Output the (X, Y) coordinate of the center of the cell containing the given text.  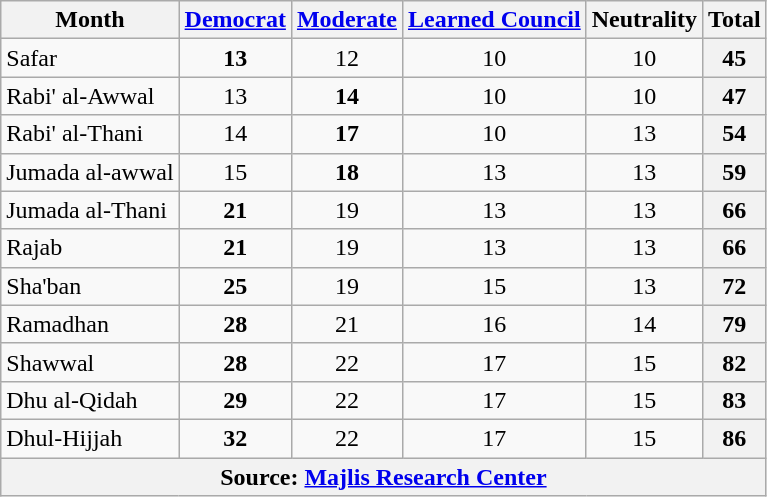
Ramadhan (90, 324)
59 (735, 172)
86 (735, 438)
25 (235, 286)
Month (90, 20)
Jumada al-awwal (90, 172)
Safar (90, 58)
82 (735, 362)
Rabi' al-Awwal (90, 96)
Jumada al-Thani (90, 210)
Democrat (235, 20)
Neutrality (644, 20)
Total (735, 20)
45 (735, 58)
47 (735, 96)
Moderate (346, 20)
Rabi' al-Thani (90, 134)
Sha'ban (90, 286)
Shawwal (90, 362)
83 (735, 400)
Learned Council (494, 20)
29 (235, 400)
72 (735, 286)
16 (494, 324)
Source: Majlis Research Center (384, 477)
Dhul-Hijjah (90, 438)
Rajab (90, 248)
79 (735, 324)
18 (346, 172)
Dhu al-Qidah (90, 400)
32 (235, 438)
12 (346, 58)
54 (735, 134)
